For the text-containing cell, return its midpoint in [X, Y] coordinate format. 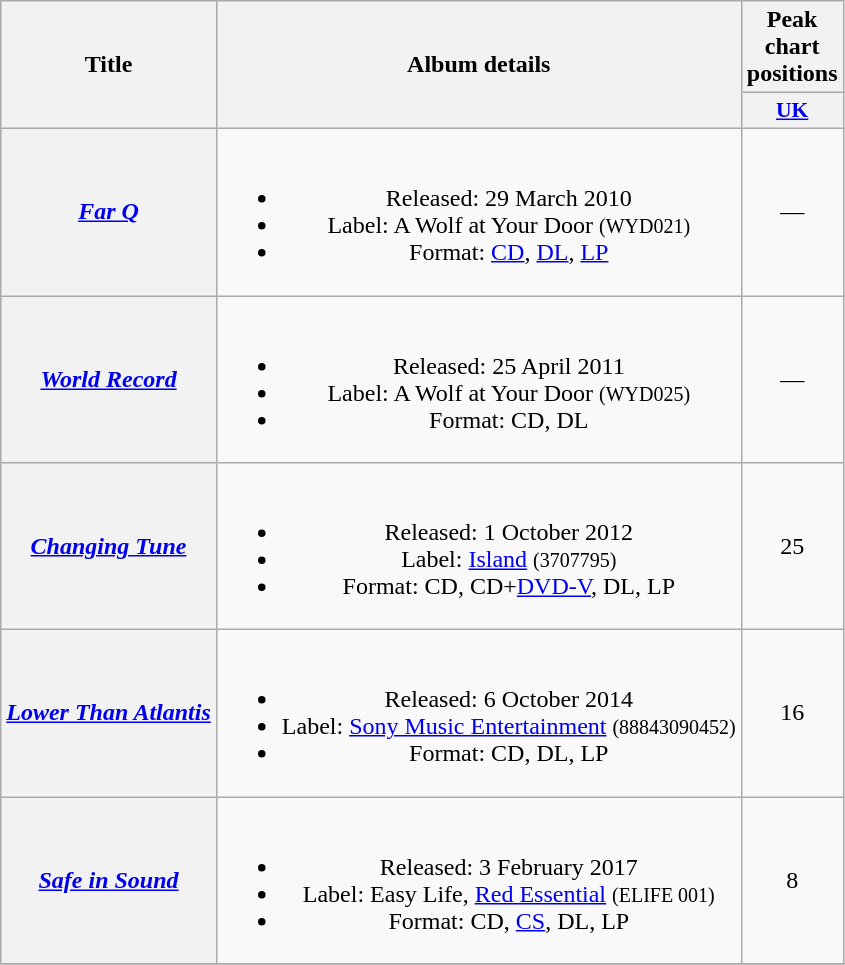
Album details [478, 65]
8 [792, 880]
World Record [109, 380]
Released: 25 April 2011Label: A Wolf at Your Door (WYD025)Format: CD, DL [478, 380]
Title [109, 65]
Changing Tune [109, 546]
Released: 3 February 2017Label: Easy Life, Red Essential (ELIFE 001)Format: CD, CS, DL, LP [478, 880]
25 [792, 546]
Safe in Sound [109, 880]
Peak chartpositions [792, 47]
Released: 6 October 2014Label: Sony Music Entertainment (88843090452)Format: CD, DL, LP [478, 714]
Released: 29 March 2010Label: A Wolf at Your Door (WYD021)Format: CD, DL, LP [478, 212]
UK [792, 111]
Lower Than Atlantis [109, 714]
Released: 1 October 2012Label: Island (3707795)Format: CD, CD+DVD-V, DL, LP [478, 546]
Far Q [109, 212]
16 [792, 714]
